Scan for the cell matching the given text and deliver its (x, y) coordinate at center. 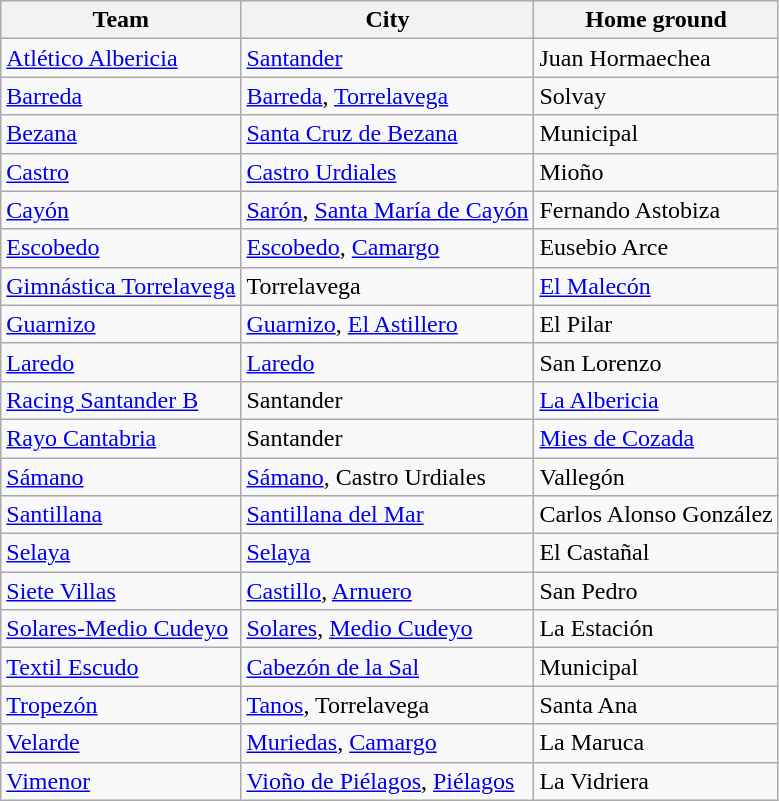
Castro (121, 172)
Castillo, Arnuero (388, 591)
Fernando Astobiza (656, 210)
Carlos Alonso González (656, 515)
Torrelavega (388, 286)
Muriedas, Camargo (388, 743)
Santa Ana (656, 705)
Solares-Medio Cudeyo (121, 629)
Solvay (656, 96)
Santillana del Mar (388, 515)
La Maruca (656, 743)
El Malecón (656, 286)
Home ground (656, 20)
Santa Cruz de Bezana (388, 134)
Sámano, Castro Urdiales (388, 477)
Barreda, Torrelavega (388, 96)
Escobedo (121, 248)
La Estación (656, 629)
Rayo Cantabria (121, 438)
Cayón (121, 210)
Santillana (121, 515)
Bezana (121, 134)
Mioño (656, 172)
Tanos, Torrelavega (388, 705)
Vallegón (656, 477)
Vimenor (121, 781)
Racing Santander B (121, 400)
San Pedro (656, 591)
El Pilar (656, 324)
Velarde (121, 743)
Textil Escudo (121, 667)
Castro Urdiales (388, 172)
Mies de Cozada (656, 438)
Solares, Medio Cudeyo (388, 629)
Atlético Albericia (121, 58)
La Albericia (656, 400)
Guarnizo, El Astillero (388, 324)
Juan Hormaechea (656, 58)
Barreda (121, 96)
San Lorenzo (656, 362)
Tropezón (121, 705)
Guarnizo (121, 324)
Escobedo, Camargo (388, 248)
Cabezón de la Sal (388, 667)
Team (121, 20)
Sarón, Santa María de Cayón (388, 210)
La Vidriera (656, 781)
Siete Villas (121, 591)
City (388, 20)
Vioño de Piélagos, Piélagos (388, 781)
Sámano (121, 477)
El Castañal (656, 553)
Eusebio Arce (656, 248)
Gimnástica Torrelavega (121, 286)
